Determine the [X, Y] coordinate at the center of the cell enclosing the given text.  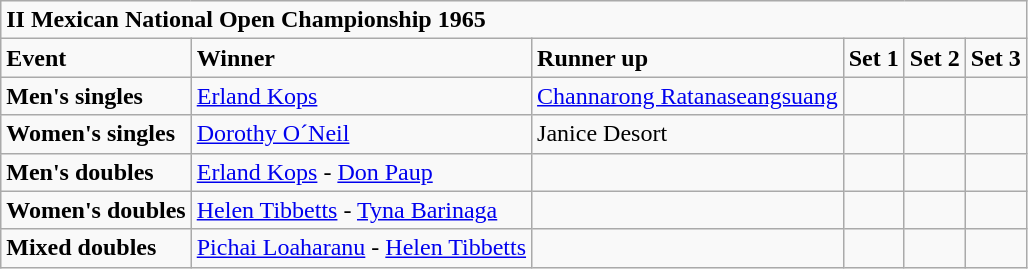
Dorothy O´Neil [361, 134]
Women's singles [96, 134]
Men's doubles [96, 172]
Pichai Loaharanu - Helen Tibbetts [361, 248]
Janice Desort [688, 134]
Channarong Ratanaseangsuang [688, 96]
Helen Tibbetts - Tyna Barinaga [361, 210]
Erland Kops [361, 96]
Mixed doubles [96, 248]
Erland Kops - Don Paup [361, 172]
II Mexican National Open Championship 1965 [514, 20]
Set 3 [996, 58]
Winner [361, 58]
Men's singles [96, 96]
Set 2 [934, 58]
Women's doubles [96, 210]
Set 1 [874, 58]
Runner up [688, 58]
Event [96, 58]
